Scan for the cell matching the given text and deliver its (x, y) coordinate at center. 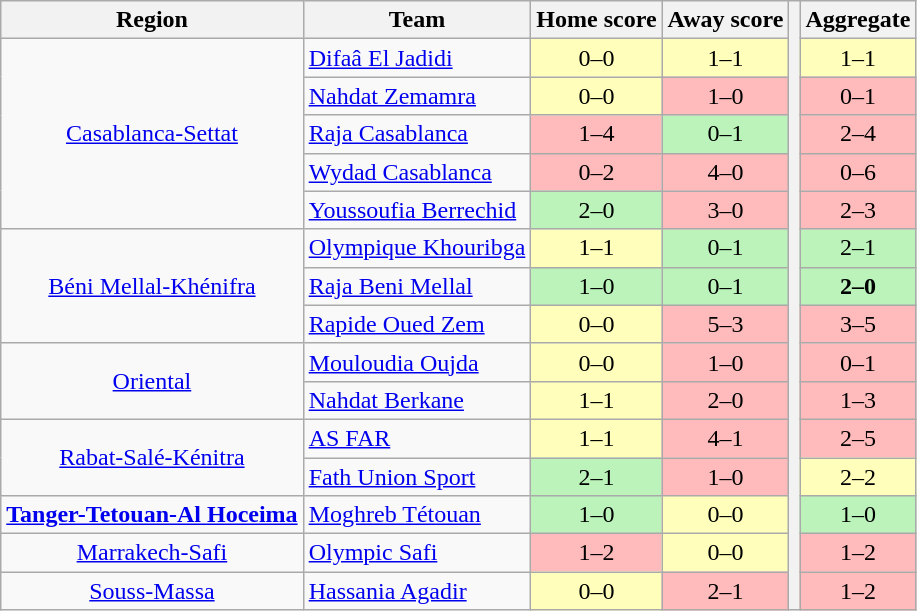
Raja Casablanca (417, 134)
5–3 (726, 324)
Raja Beni Mellal (417, 286)
0–6 (858, 172)
Rabat-Salé-Kénitra (152, 457)
Casablanca-Settat (152, 134)
Team (417, 20)
Fath Union Sport (417, 477)
Mouloudia Oujda (417, 362)
Aggregate (858, 20)
4–0 (726, 172)
Hassania Agadir (417, 591)
Tanger-Tetouan-Al Hoceima (152, 515)
Moghreb Tétouan (417, 515)
1–4 (596, 134)
Region (152, 20)
Away score (726, 20)
0–2 (596, 172)
Difaâ El Jadidi (417, 58)
Oriental (152, 381)
3–5 (858, 324)
Marrakech-Safi (152, 553)
Rapide Oued Zem (417, 324)
Souss-Massa (152, 591)
Béni Mellal-Khénifra (152, 286)
Olympic Safi (417, 553)
4–1 (726, 438)
1–3 (858, 400)
AS FAR (417, 438)
Home score (596, 20)
3–0 (726, 210)
Wydad Casablanca (417, 172)
Nahdat Berkane (417, 400)
Nahdat Zemamra (417, 96)
2–5 (858, 438)
2–3 (858, 210)
2–2 (858, 477)
Youssoufia Berrechid (417, 210)
Olympique Khouribga (417, 248)
2–4 (858, 134)
